Determine the [X, Y] coordinate at the center of the cell enclosing the given text.  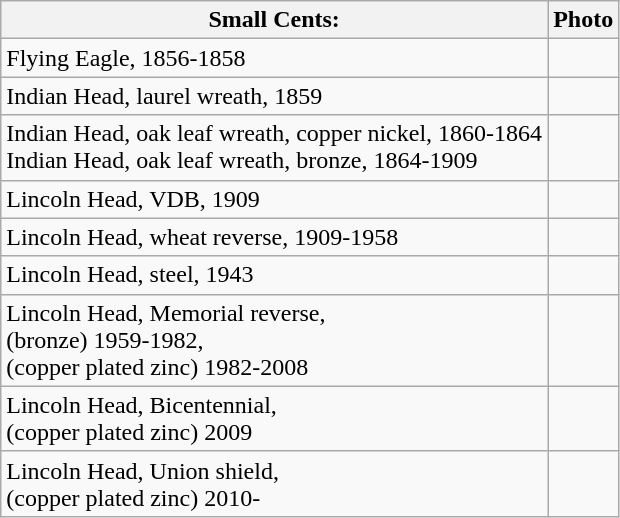
Lincoln Head, steel, 1943 [274, 275]
Lincoln Head, VDB, 1909 [274, 199]
Lincoln Head, Bicentennial,(copper plated zinc) 2009 [274, 418]
Small Cents: [274, 20]
Indian Head, laurel wreath, 1859 [274, 96]
Indian Head, oak leaf wreath, copper nickel, 1860-1864Indian Head, oak leaf wreath, bronze, 1864-1909 [274, 148]
Lincoln Head, Memorial reverse,(bronze) 1959-1982,(copper plated zinc) 1982-2008 [274, 340]
Lincoln Head, Union shield,(copper plated zinc) 2010- [274, 484]
Photo [584, 20]
Lincoln Head, wheat reverse, 1909-1958 [274, 237]
Flying Eagle, 1856-1858 [274, 58]
